For the text-containing cell, return its midpoint in [X, Y] coordinate format. 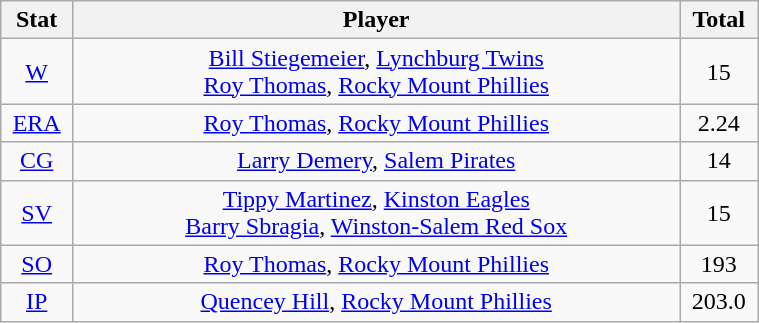
Player [376, 20]
Tippy Martinez, Kinston Eagles Barry Sbragia, Winston-Salem Red Sox [376, 212]
Larry Demery, Salem Pirates [376, 161]
14 [719, 161]
Bill Stiegemeier, Lynchburg Twins Roy Thomas, Rocky Mount Phillies [376, 72]
SO [37, 264]
SV [37, 212]
W [37, 72]
ERA [37, 123]
IP [37, 302]
203.0 [719, 302]
Stat [37, 20]
2.24 [719, 123]
CG [37, 161]
193 [719, 264]
Total [719, 20]
Quencey Hill, Rocky Mount Phillies [376, 302]
